Locate the cell with the specified text and output its [X, Y] center coordinate. 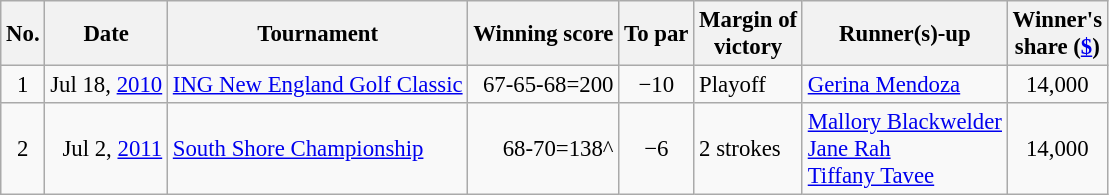
Gerina Mendoza [904, 85]
Winner'sshare ($) [1057, 34]
Mallory Blackwelder Jane Rah Tiffany Tavee [904, 149]
Jul 18, 2010 [106, 85]
ING New England Golf Classic [318, 85]
Jul 2, 2011 [106, 149]
2 [23, 149]
To par [656, 34]
Margin ofvictory [748, 34]
Winning score [544, 34]
1 [23, 85]
68-70=138^ [544, 149]
South Shore Championship [318, 149]
Runner(s)-up [904, 34]
−10 [656, 85]
2 strokes [748, 149]
Date [106, 34]
67-65-68=200 [544, 85]
No. [23, 34]
Tournament [318, 34]
−6 [656, 149]
Playoff [748, 85]
